For the text-containing cell, return its midpoint in [x, y] coordinate format. 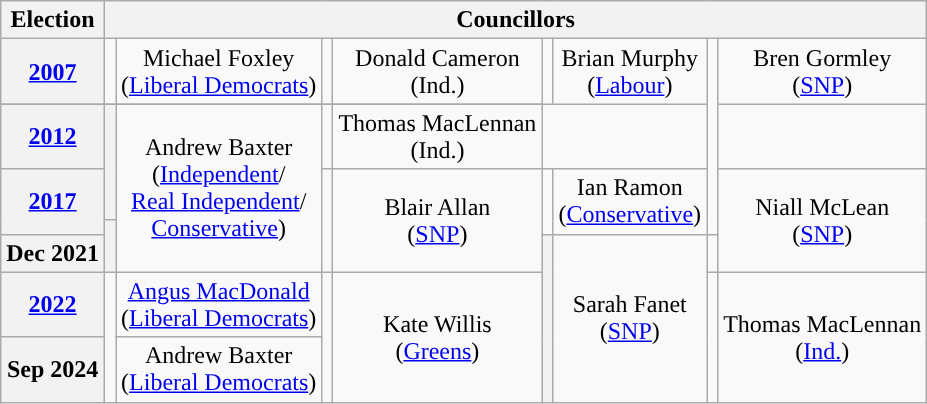
Dec 2021 [53, 253]
Angus MacDonald(Liberal Democrats) [219, 304]
Councillors [515, 20]
Kate Willis(Greens) [438, 337]
Ian Ramon(Conservative) [630, 202]
Michael Foxley(Liberal Democrats) [219, 72]
Brian Murphy(Labour) [630, 72]
2012 [53, 136]
Blair Allan(SNP) [438, 220]
Niall McLean(SNP) [822, 220]
Election [53, 20]
Andrew Baxter(Liberal Democrats) [219, 370]
2007 [53, 72]
2017 [53, 202]
Bren Gormley(SNP) [822, 72]
2022 [53, 304]
Andrew Baxter (Independent/Real Independent/Conservative) [219, 188]
Sep 2024 [53, 370]
Donald Cameron(Ind.) [438, 72]
Sarah Fanet (SNP) [630, 318]
